Locate the cell with the specified text and output its [x, y] center coordinate. 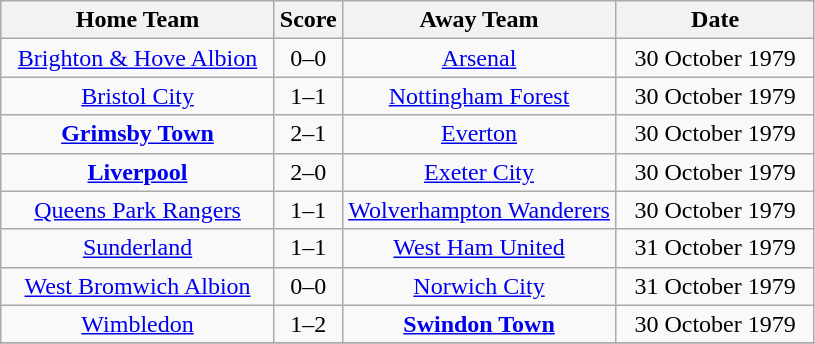
Grimsby Town [138, 134]
Brighton & Hove Albion [138, 58]
Swindon Town [479, 324]
Norwich City [479, 286]
Arsenal [479, 58]
Exeter City [479, 172]
Wolverhampton Wanderers [479, 210]
West Bromwich Albion [138, 286]
Everton [479, 134]
Wimbledon [138, 324]
2–1 [308, 134]
Bristol City [138, 96]
Queens Park Rangers [138, 210]
Home Team [138, 20]
Liverpool [138, 172]
Date [716, 20]
1–2 [308, 324]
West Ham United [479, 248]
Nottingham Forest [479, 96]
Score [308, 20]
2–0 [308, 172]
Sunderland [138, 248]
Away Team [479, 20]
